Locate the cell with the specified text and output its [x, y] center coordinate. 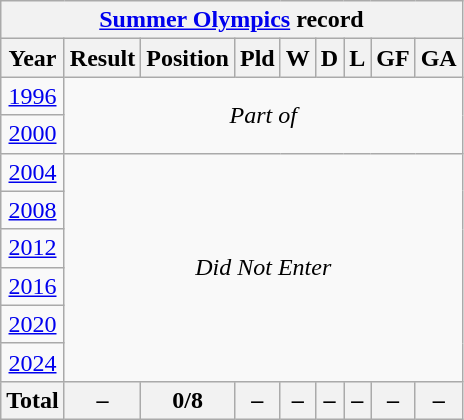
GA [438, 58]
D [329, 58]
2012 [33, 248]
2016 [33, 286]
Summer Olympics record [232, 20]
Position [188, 58]
W [298, 58]
Pld [257, 58]
GF [393, 58]
2004 [33, 172]
2024 [33, 362]
2020 [33, 324]
0/8 [188, 400]
Year [33, 58]
Total [33, 400]
2008 [33, 210]
Did Not Enter [263, 267]
2000 [33, 134]
Part of [263, 115]
1996 [33, 96]
L [358, 58]
Result [102, 58]
